Search for the cell housing the specified text and yield its (x, y) center coordinate. 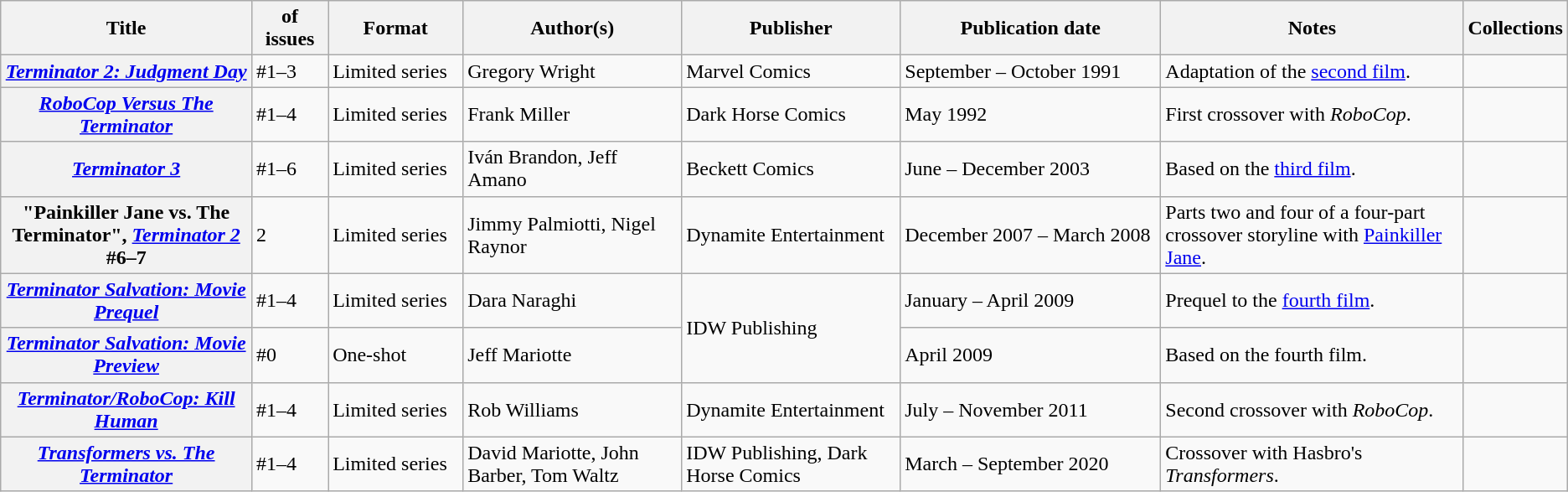
"Painkiller Jane vs. The Terminator", Terminator 2 #6–7 (126, 235)
September – October 1991 (1030, 71)
Publication date (1030, 28)
#1–3 (290, 71)
Based on the fourth film. (1312, 355)
July – November 2011 (1030, 409)
Title (126, 28)
Jeff Mariotte (573, 355)
Adaptation of the second film. (1312, 71)
#1–6 (290, 169)
Based on the third film. (1312, 169)
2 (290, 235)
First crossover with RoboCop. (1312, 114)
Prequel to the fourth film. (1312, 300)
RoboCop Versus The Terminator (126, 114)
IDW Publishing, Dark Horse Comics (791, 464)
June – December 2003 (1030, 169)
Terminator Salvation: Movie Prequel (126, 300)
Notes (1312, 28)
Crossover with Hasbro's Transformers. (1312, 464)
Jimmy Palmiotti, Nigel Raynor (573, 235)
January – April 2009 (1030, 300)
April 2009 (1030, 355)
Rob Williams (573, 409)
March – September 2020 (1030, 464)
Marvel Comics (791, 71)
Iván Brandon, Jeff Amano (573, 169)
Terminator 2: Judgment Day (126, 71)
Dara Naraghi (573, 300)
of issues (290, 28)
Parts two and four of a four-part crossover storyline with Painkiller Jane. (1312, 235)
Terminator/RoboCop: Kill Human (126, 409)
Second crossover with RoboCop. (1312, 409)
Dark Horse Comics (791, 114)
Author(s) (573, 28)
#0 (290, 355)
Frank Miller (573, 114)
Collections (1515, 28)
Publisher (791, 28)
December 2007 – March 2008 (1030, 235)
Terminator 3 (126, 169)
May 1992 (1030, 114)
Transformers vs. The Terminator (126, 464)
Format (395, 28)
David Mariotte, John Barber, Tom Waltz (573, 464)
One-shot (395, 355)
Terminator Salvation: Movie Preview (126, 355)
Gregory Wright (573, 71)
Beckett Comics (791, 169)
IDW Publishing (791, 328)
